Provide the (x, y) coordinate of the cell's center where the given text is located.  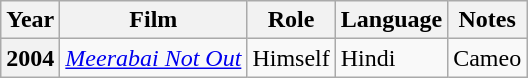
Hindi (391, 58)
Notes (488, 20)
Year (30, 20)
Himself (291, 58)
Meerabai Not Out (154, 58)
Language (391, 20)
Role (291, 20)
2004 (30, 58)
Film (154, 20)
Cameo (488, 58)
